Detect which cell encompasses the target text, then output its (x, y) center coordinate. 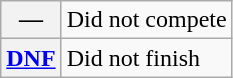
DNF (31, 58)
Did not finish (146, 58)
— (31, 20)
Did not compete (146, 20)
